From the cell containing the given text, extract its center point as [X, Y] coordinate. 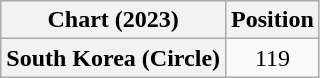
Chart (2023) [114, 20]
Position [273, 20]
South Korea (Circle) [114, 58]
119 [273, 58]
